Identify which cell holds the provided text, then report its [X, Y] central coordinate. 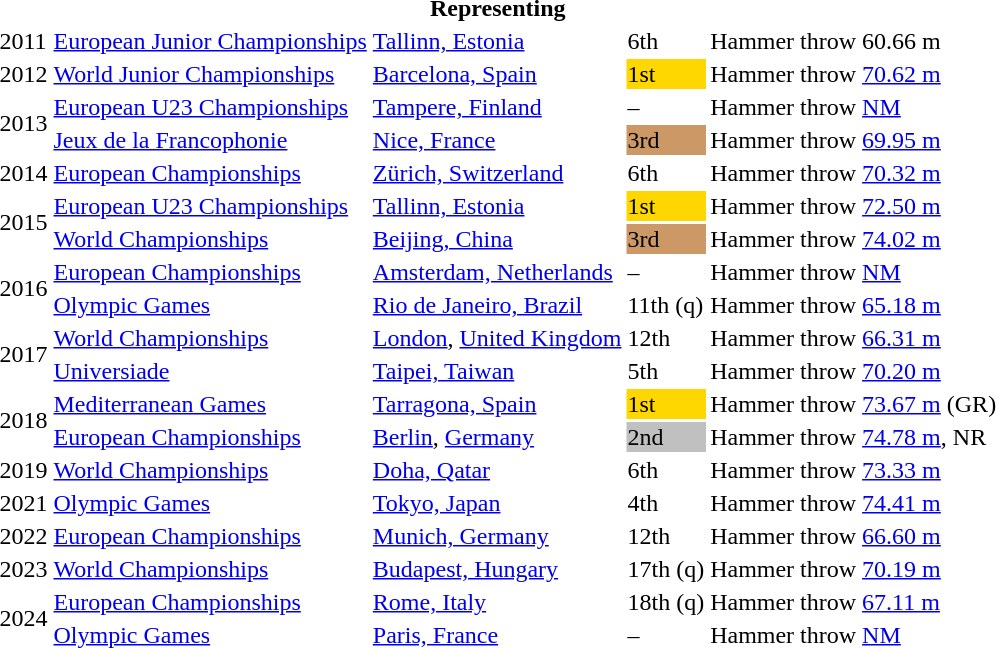
Taipei, Taiwan [497, 371]
Amsterdam, Netherlands [497, 272]
Budapest, Hungary [497, 569]
Mediterranean Games [210, 404]
Nice, France [497, 140]
Tarragona, Spain [497, 404]
Berlin, Germany [497, 437]
18th (q) [666, 602]
Jeux de la Francophonie [210, 140]
17th (q) [666, 569]
11th (q) [666, 305]
London, United Kingdom [497, 338]
Zürich, Switzerland [497, 173]
World Junior Championships [210, 74]
Universiade [210, 371]
Munich, Germany [497, 536]
Rio de Janeiro, Brazil [497, 305]
European Junior Championships [210, 41]
Rome, Italy [497, 602]
4th [666, 503]
Barcelona, Spain [497, 74]
2nd [666, 437]
Doha, Qatar [497, 470]
5th [666, 371]
Tokyo, Japan [497, 503]
Beijing, China [497, 239]
Tampere, Finland [497, 107]
